Provide the [x, y] coordinate of the cell's center where the given text is located.  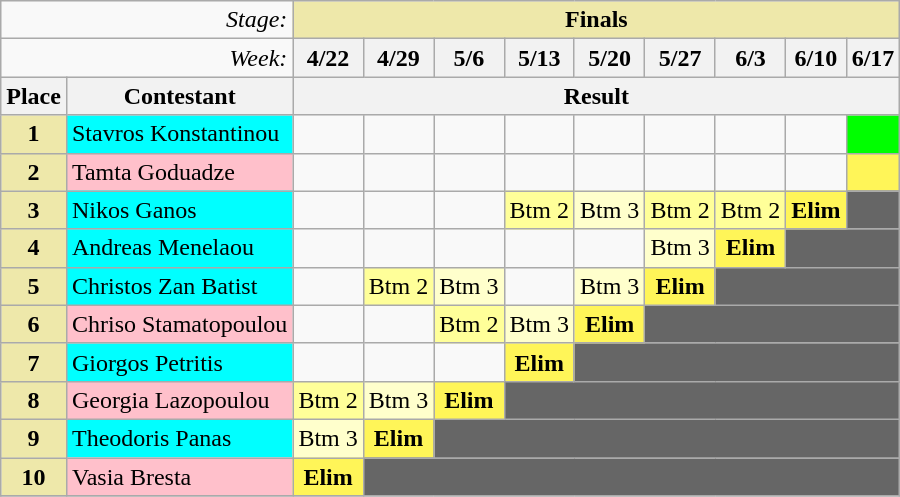
5/13 [539, 58]
1 [34, 134]
6/3 [750, 58]
4/22 [328, 58]
2 [34, 172]
6/10 [816, 58]
3 [34, 210]
Nikos Ganos [179, 210]
9 [34, 438]
Theodoris Panas [179, 438]
Finals [596, 20]
Stage: [147, 20]
5 [34, 286]
5/6 [469, 58]
6 [34, 324]
4 [34, 248]
7 [34, 362]
8 [34, 400]
6/17 [873, 58]
Chriso Stamatopoulou [179, 324]
Andreas Menelaou [179, 248]
Georgia Lazopoulou [179, 400]
4/29 [398, 58]
Giorgos Petritis [179, 362]
Tamta Goduadze [179, 172]
10 [34, 477]
5/27 [680, 58]
Week: [147, 58]
Result [596, 96]
Vasia Bresta [179, 477]
5/20 [609, 58]
Contestant [179, 96]
Stavros Konstantinou [179, 134]
Place [34, 96]
Christos Zan Batist [179, 286]
